Return the [x, y] coordinate for the center point of the cell that contains the specified text.  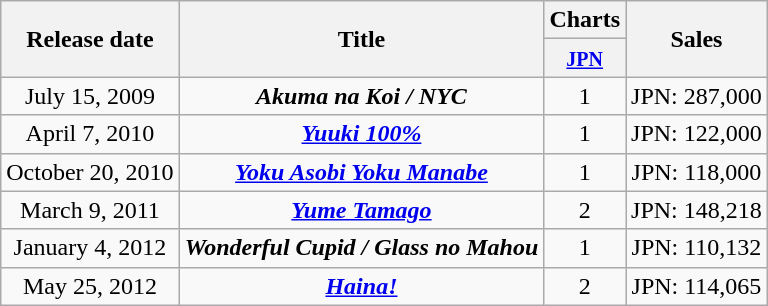
April 7, 2010 [90, 134]
March 9, 2011 [90, 210]
Release date [90, 39]
July 15, 2009 [90, 96]
Charts [585, 20]
Wonderful Cupid / Glass no Mahou [362, 248]
Yoku Asobi Yoku Manabe [362, 172]
Yume Tamago [362, 210]
Sales [697, 39]
Yuuki 100% [362, 134]
January 4, 2012 [90, 248]
October 20, 2010 [90, 172]
JPN: 148,218 [697, 210]
May 25, 2012 [90, 286]
JPN: 287,000 [697, 96]
JPN [585, 58]
JPN: 110,132 [697, 248]
JPN: 118,000 [697, 172]
Title [362, 39]
JPN: 114,065 [697, 286]
Akuma na Koi / NYC [362, 96]
Haina! [362, 286]
JPN: 122,000 [697, 134]
